Determine the [x, y] coordinate at the center of the cell enclosing the given text.  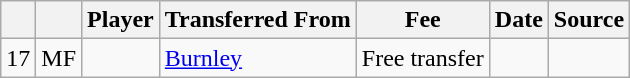
Source [588, 20]
Free transfer [422, 58]
Player [121, 20]
17 [18, 58]
Date [518, 20]
Burnley [258, 58]
MF [59, 58]
Transferred From [258, 20]
Fee [422, 20]
